Identify which cell holds the provided text, then report its (X, Y) central coordinate. 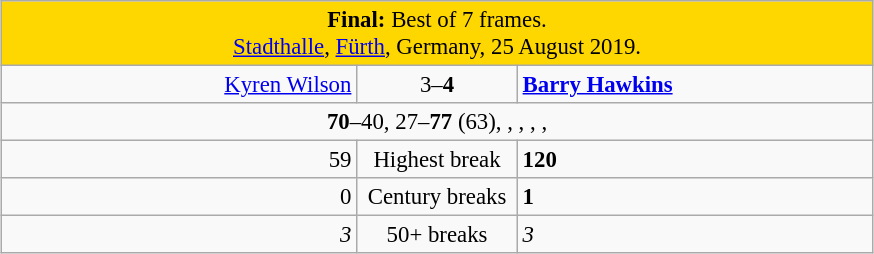
1 (695, 197)
59 (179, 160)
70–40, 27–77 (63), , , , , (437, 122)
Final: Best of 7 frames.Stadthalle, Fürth, Germany, 25 August 2019. (437, 34)
Highest break (438, 160)
Kyren Wilson (179, 85)
Barry Hawkins (695, 85)
120 (695, 160)
50+ breaks (438, 235)
0 (179, 197)
Century breaks (438, 197)
3–4 (438, 85)
